Return (X, Y) of the center of cell containing provided text 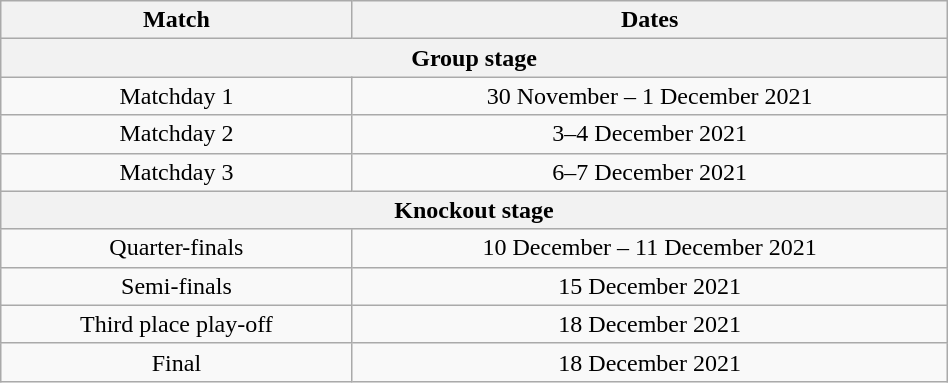
Knockout stage (474, 210)
Matchday 3 (176, 172)
Final (176, 362)
Group stage (474, 58)
Semi-finals (176, 286)
Match (176, 20)
Quarter-finals (176, 248)
30 November – 1 December 2021 (650, 96)
6–7 December 2021 (650, 172)
Third place play-off (176, 324)
Matchday 2 (176, 134)
3–4 December 2021 (650, 134)
15 December 2021 (650, 286)
Matchday 1 (176, 96)
10 December – 11 December 2021 (650, 248)
Dates (650, 20)
